For the text-containing cell, return its midpoint in [x, y] coordinate format. 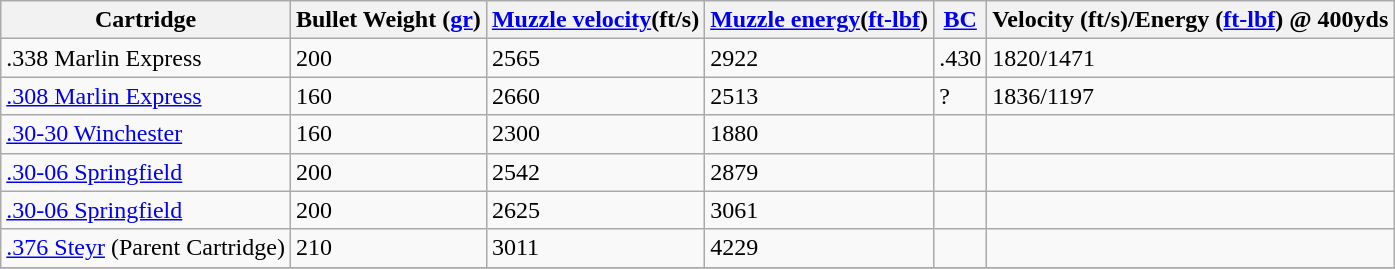
.308 Marlin Express [146, 96]
.338 Marlin Express [146, 58]
Bullet Weight (gr) [388, 20]
2542 [595, 172]
? [960, 96]
2879 [820, 172]
2565 [595, 58]
2300 [595, 134]
2625 [595, 210]
.30-30 Winchester [146, 134]
Velocity (ft/s)/Energy (ft-lbf) @ 400yds [1190, 20]
210 [388, 248]
4229 [820, 248]
Muzzle velocity(ft/s) [595, 20]
Cartridge [146, 20]
2922 [820, 58]
1820/1471 [1190, 58]
3061 [820, 210]
Muzzle energy(ft-lbf) [820, 20]
3011 [595, 248]
2513 [820, 96]
1880 [820, 134]
BC [960, 20]
1836/1197 [1190, 96]
.430 [960, 58]
2660 [595, 96]
.376 Steyr (Parent Cartridge) [146, 248]
